Determine the [x, y] coordinate at the center of the cell enclosing the given text.  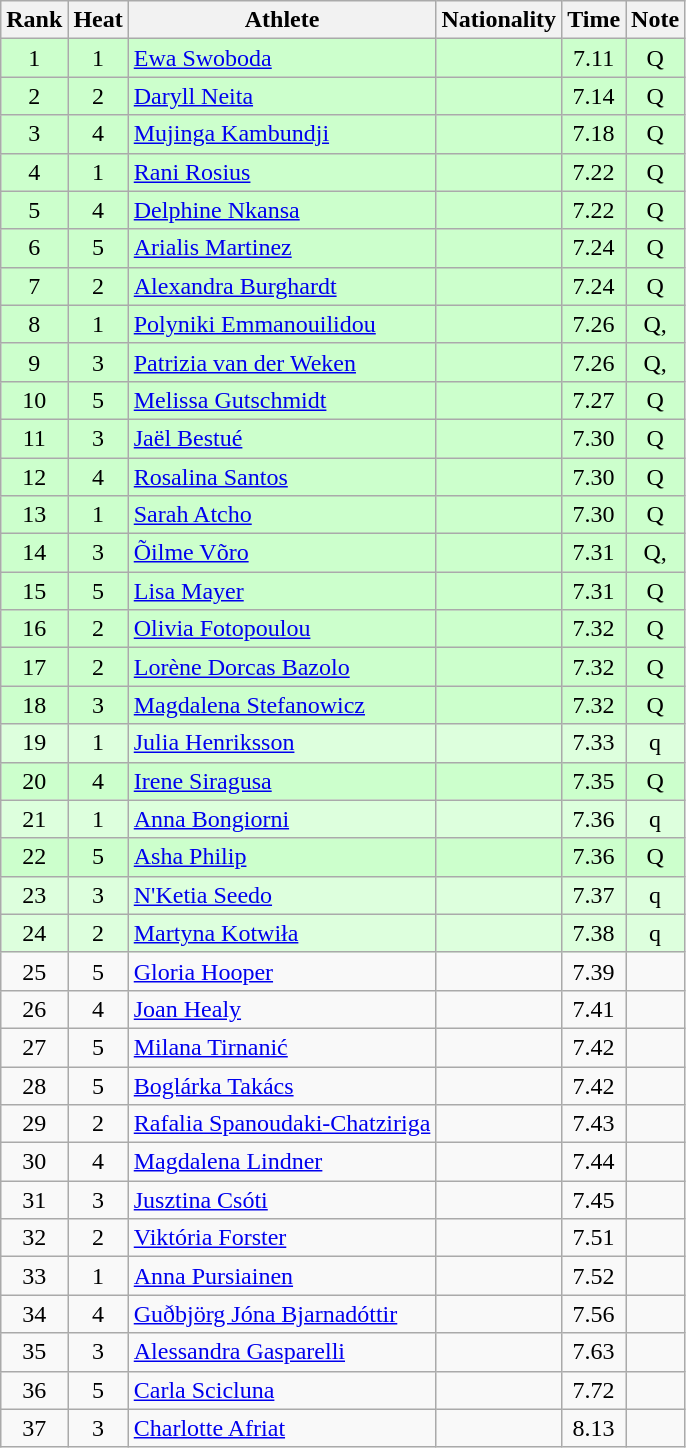
15 [34, 591]
Melissa Gutschmidt [282, 400]
24 [34, 933]
7.51 [594, 1238]
Irene Siragusa [282, 781]
34 [34, 1314]
36 [34, 1390]
37 [34, 1428]
Asha Philip [282, 857]
23 [34, 895]
7.18 [594, 134]
Time [594, 20]
10 [34, 400]
Alessandra Gasparelli [282, 1352]
Daryll Neita [282, 96]
Gloria Hooper [282, 971]
Charlotte Afriat [282, 1428]
Viktória Forster [282, 1238]
Olivia Fotopoulou [282, 629]
26 [34, 1009]
Jusztina Csóti [282, 1200]
29 [34, 1124]
Julia Henriksson [282, 743]
7.44 [594, 1162]
13 [34, 515]
19 [34, 743]
14 [34, 553]
7.39 [594, 971]
7.33 [594, 743]
Patrizia van der Weken [282, 362]
Rosalina Santos [282, 477]
Õilme Võro [282, 553]
Heat [98, 20]
Martyna Kotwiła [282, 933]
28 [34, 1085]
Joan Healy [282, 1009]
7.72 [594, 1390]
Nationality [499, 20]
7.37 [594, 895]
Alexandra Burghardt [282, 286]
6 [34, 248]
21 [34, 819]
Jaël Bestué [282, 438]
7.41 [594, 1009]
18 [34, 705]
31 [34, 1200]
Lisa Mayer [282, 591]
Delphine Nkansa [282, 210]
Sarah Atcho [282, 515]
27 [34, 1047]
Rank [34, 20]
Anna Pursiainen [282, 1276]
7.35 [594, 781]
8 [34, 324]
Anna Bongiorni [282, 819]
20 [34, 781]
7.14 [594, 96]
9 [34, 362]
32 [34, 1238]
Rani Rosius [282, 172]
25 [34, 971]
8.13 [594, 1428]
Milana Tirnanić [282, 1047]
Arialis Martinez [282, 248]
N'Ketia Seedo [282, 895]
Polyniki Emmanouilidou [282, 324]
35 [34, 1352]
Guðbjörg Jóna Bjarnadóttir [282, 1314]
7.52 [594, 1276]
Athlete [282, 20]
7 [34, 286]
7.43 [594, 1124]
Carla Scicluna [282, 1390]
11 [34, 438]
7.56 [594, 1314]
33 [34, 1276]
Boglárka Takács [282, 1085]
7.45 [594, 1200]
17 [34, 667]
12 [34, 477]
Ewa Swoboda [282, 58]
16 [34, 629]
Note [656, 20]
Rafalia Spanoudaki-Chatziriga [282, 1124]
Lorène Dorcas Bazolo [282, 667]
7.38 [594, 933]
Magdalena Lindner [282, 1162]
7.63 [594, 1352]
Magdalena Stefanowicz [282, 705]
30 [34, 1162]
7.11 [594, 58]
7.27 [594, 400]
Mujinga Kambundji [282, 134]
22 [34, 857]
